Search for the cell housing the specified text and yield its [x, y] center coordinate. 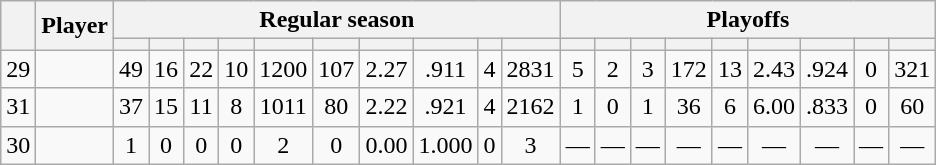
30 [18, 145]
6.00 [774, 107]
2.22 [386, 107]
1.000 [446, 145]
1011 [284, 107]
Regular season [338, 20]
.911 [446, 69]
2.27 [386, 69]
107 [336, 69]
2.43 [774, 69]
31 [18, 107]
49 [132, 69]
60 [912, 107]
15 [166, 107]
8 [236, 107]
172 [688, 69]
16 [166, 69]
.924 [828, 69]
Player [75, 26]
5 [578, 69]
37 [132, 107]
2831 [530, 69]
0.00 [386, 145]
1200 [284, 69]
11 [202, 107]
10 [236, 69]
13 [730, 69]
29 [18, 69]
Playoffs [748, 20]
22 [202, 69]
6 [730, 107]
2162 [530, 107]
321 [912, 69]
36 [688, 107]
.921 [446, 107]
.833 [828, 107]
80 [336, 107]
